Detect which cell encompasses the target text, then output its (x, y) center coordinate. 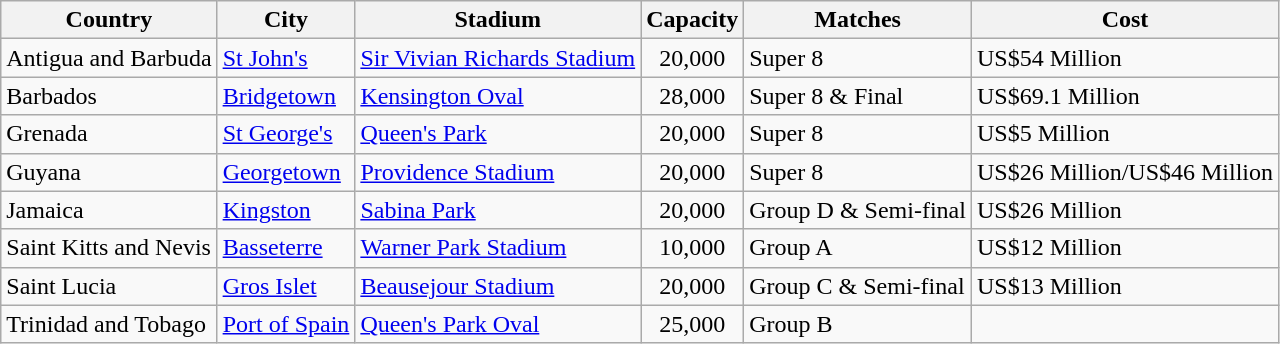
US$5 Million (1124, 134)
Saint Lucia (109, 286)
Kensington Oval (498, 96)
Matches (858, 20)
Providence Stadium (498, 172)
St George's (286, 134)
US$12 Million (1124, 248)
Group A (858, 248)
Port of Spain (286, 324)
Georgetown (286, 172)
Bridgetown (286, 96)
10,000 (692, 248)
Country (109, 20)
Group D & Semi-final (858, 210)
Saint Kitts and Nevis (109, 248)
US$13 Million (1124, 286)
Trinidad and Tobago (109, 324)
Capacity (692, 20)
Queen's Park (498, 134)
Jamaica (109, 210)
25,000 (692, 324)
Sir Vivian Richards Stadium (498, 58)
US$26 Million/US$46 Million (1124, 172)
28,000 (692, 96)
Grenada (109, 134)
US$54 Million (1124, 58)
Cost (1124, 20)
Gros Islet (286, 286)
Group B (858, 324)
Guyana (109, 172)
St John's (286, 58)
US$69.1 Million (1124, 96)
Beausejour Stadium (498, 286)
Queen's Park Oval (498, 324)
Kingston (286, 210)
Group C & Semi-final (858, 286)
Warner Park Stadium (498, 248)
Barbados (109, 96)
Stadium (498, 20)
Sabina Park (498, 210)
US$26 Million (1124, 210)
Antigua and Barbuda (109, 58)
City (286, 20)
Basseterre (286, 248)
Super 8 & Final (858, 96)
